Return (x, y) of the center of cell containing provided text 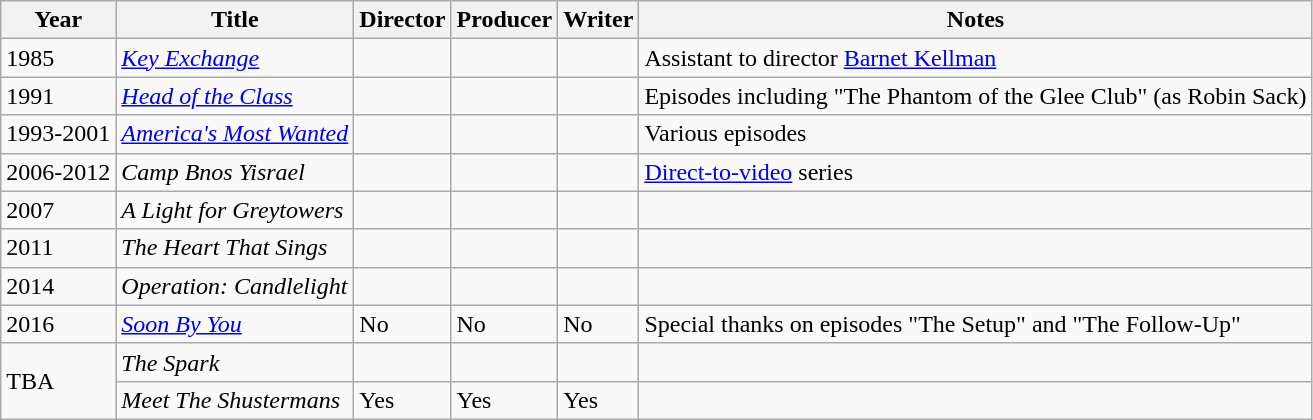
Direct-to-video series (976, 172)
1985 (58, 58)
Writer (598, 20)
Key Exchange (235, 58)
Special thanks on episodes "The Setup" and "The Follow-Up" (976, 324)
The Spark (235, 362)
Episodes including "The Phantom of the Glee Club" (as Robin Sack) (976, 96)
The Heart That Sings (235, 248)
1991 (58, 96)
Operation: Candlelight (235, 286)
2011 (58, 248)
2007 (58, 210)
2016 (58, 324)
A Light for Greytowers (235, 210)
Notes (976, 20)
Meet The Shustermans (235, 400)
1993-2001 (58, 134)
Assistant to director Barnet Kellman (976, 58)
Producer (504, 20)
TBA (58, 381)
Camp Bnos Yisrael (235, 172)
America's Most Wanted (235, 134)
Year (58, 20)
Head of the Class (235, 96)
Soon By You (235, 324)
Various episodes (976, 134)
2006-2012 (58, 172)
2014 (58, 286)
Title (235, 20)
Director (402, 20)
